From the cell containing the given text, extract its center point as [x, y] coordinate. 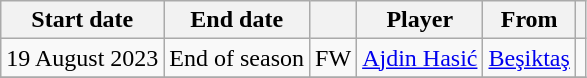
Ajdin Hasić [420, 58]
FW [334, 58]
End of season [237, 58]
19 August 2023 [82, 58]
Start date [82, 20]
From [529, 20]
End date [237, 20]
Player [420, 20]
Beşiktaş [529, 58]
